For the text-containing cell, return its midpoint in [x, y] coordinate format. 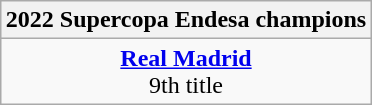
Real Madrid9th title [186, 72]
2022 Supercopa Endesa champions [186, 20]
